Locate the cell with the specified text and output its (X, Y) center coordinate. 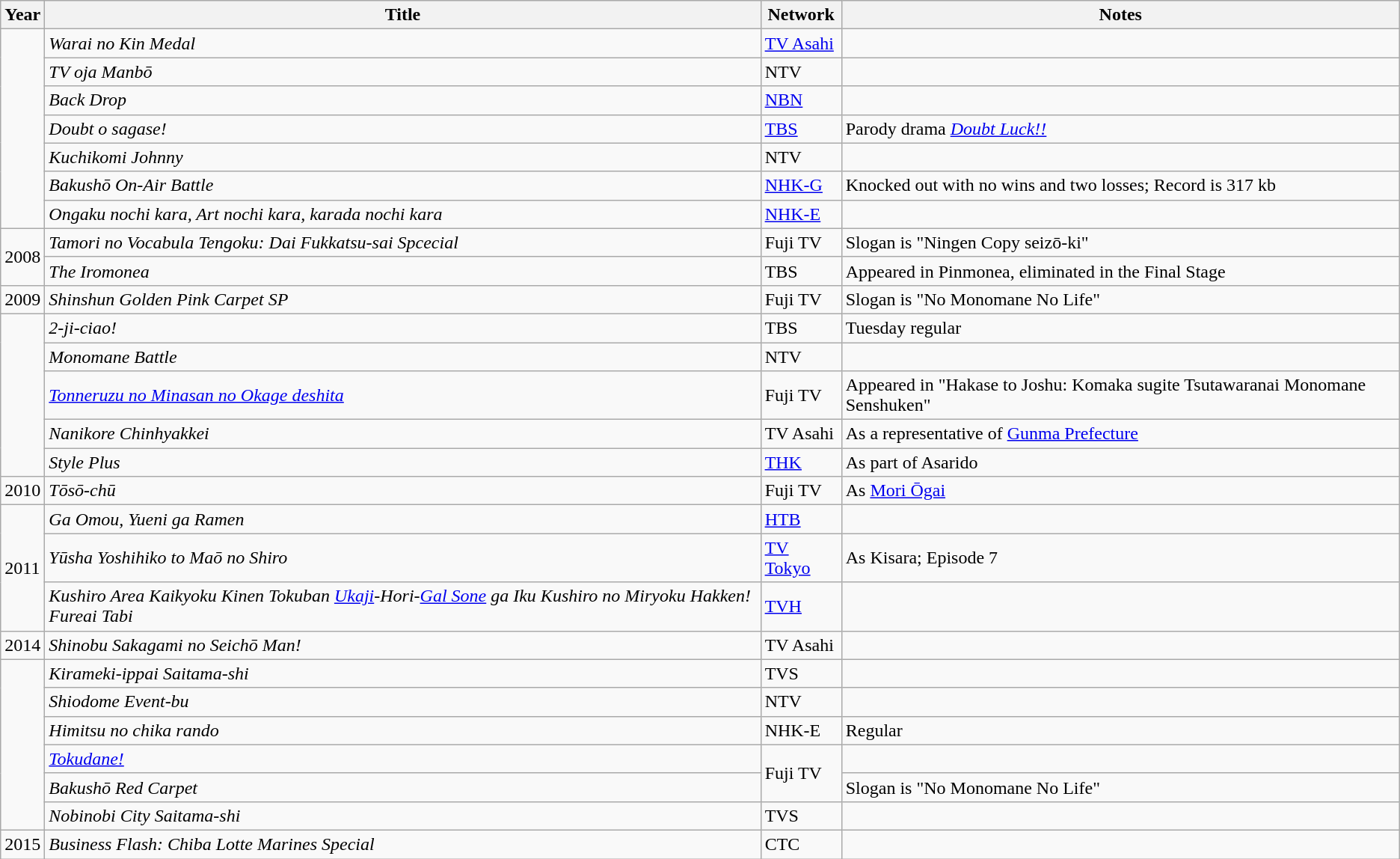
Monomane Battle (402, 357)
Business Flash: Chiba Lotte Marines Special (402, 844)
Tōsō-chū (402, 491)
Network (801, 15)
Tamori no Vocabula Tengoku: Dai Fukkatsu-sai Spcecial (402, 242)
As part of Asarido (1120, 462)
TV oja Manbō (402, 72)
2014 (22, 645)
Notes (1120, 15)
Back Drop (402, 100)
2-ji-ciao! (402, 328)
2008 (22, 257)
Parody drama Doubt Luck!! (1120, 129)
TV Tokyo (801, 558)
Doubt o sagase! (402, 129)
Tuesday regular (1120, 328)
Shinshun Golden Pink Carpet SP (402, 299)
Slogan is "Ningen Copy seizō-ki" (1120, 242)
As Mori Ōgai (1120, 491)
As a representative of Gunma Prefecture (1120, 434)
Title (402, 15)
Kuchikomi Johnny (402, 157)
Nanikore Chinhyakkei (402, 434)
Yūsha Yoshihiko to Maō no Shiro (402, 558)
Himitsu no chika rando (402, 730)
Nobinobi City Saitama-shi (402, 816)
Appeared in "Hakase to Joshu: Komaka sugite Tsutawaranai Monomane Senshuken" (1120, 395)
Bakushō On-Air Battle (402, 186)
Appeared in Pinmonea, eliminated in the Final Stage (1120, 271)
Regular (1120, 730)
2009 (22, 299)
Tonneruzu no Minasan no Okage deshita (402, 395)
The Iromonea (402, 271)
Shiodome Event-bu (402, 702)
2015 (22, 844)
Tokudane! (402, 759)
THK (801, 462)
Kushiro Area Kaikyoku Kinen Tokuban Ukaji-Hori-Gal Sone ga Iku Kushiro no Miryoku Hakken! Fureai Tabi (402, 606)
Shinobu Sakagami no Seichō Man! (402, 645)
Year (22, 15)
Style Plus (402, 462)
HTB (801, 519)
TVH (801, 606)
Bakushō Red Carpet (402, 787)
As Kisara; Episode 7 (1120, 558)
Ga Omou, Yueni ga Ramen (402, 519)
NBN (801, 100)
Kirameki-ippai Saitama-shi (402, 673)
2010 (22, 491)
NHK-G (801, 186)
Warai no Kin Medal (402, 43)
2011 (22, 568)
CTC (801, 844)
Ongaku nochi kara, Art nochi kara, karada nochi kara (402, 214)
Knocked out with no wins and two losses; Record is 317 kb (1120, 186)
